Output the [X, Y] coordinate of the center of the cell containing the given text.  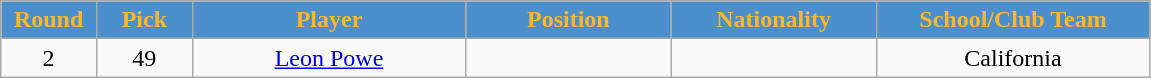
Nationality [774, 20]
Player [329, 20]
2 [49, 58]
49 [144, 58]
Leon Powe [329, 58]
Round [49, 20]
California [1013, 58]
Pick [144, 20]
School/Club Team [1013, 20]
Position [568, 20]
